Detect which cell encompasses the target text, then output its [x, y] center coordinate. 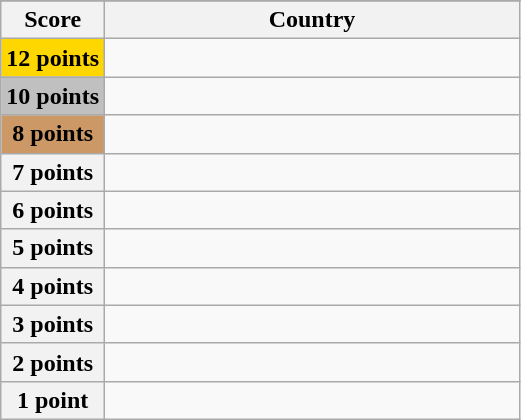
4 points [53, 286]
Score [53, 20]
1 point [53, 400]
10 points [53, 96]
8 points [53, 134]
12 points [53, 58]
Country [312, 20]
6 points [53, 210]
2 points [53, 362]
5 points [53, 248]
7 points [53, 172]
3 points [53, 324]
